Provide the [X, Y] coordinate of the cell's center where the given text is located.  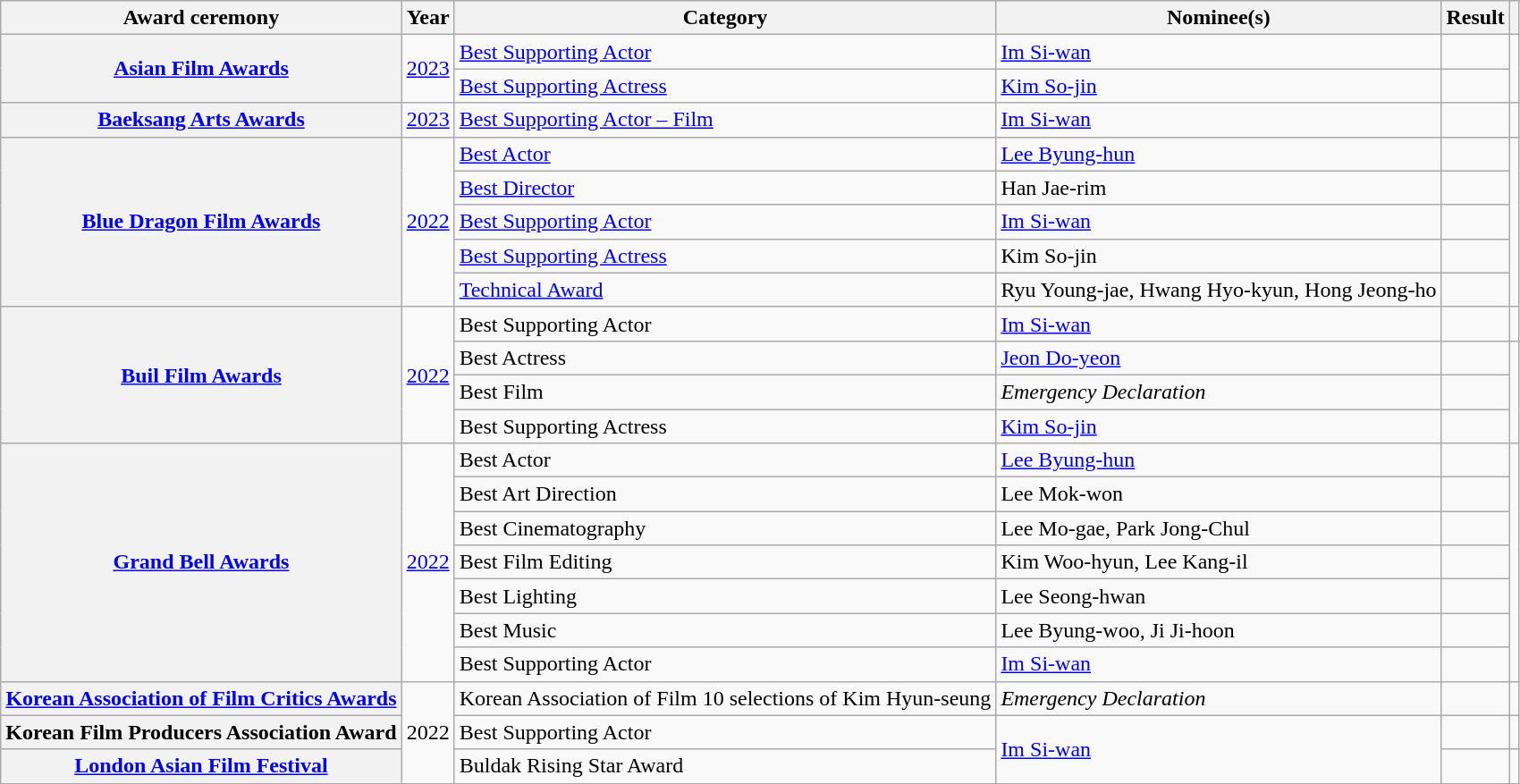
Lee Seong-hwan [1219, 596]
Baeksang Arts Awards [201, 120]
Best Film [725, 392]
Best Actress [725, 358]
Lee Byung-woo, Ji Ji-hoon [1219, 630]
Buldak Rising Star Award [725, 766]
Best Film Editing [725, 562]
Korean Association of Film 10 selections of Kim Hyun-seung [725, 698]
Best Cinematography [725, 528]
Best Director [725, 188]
London Asian Film Festival [201, 766]
Han Jae-rim [1219, 188]
Jeon Do-yeon [1219, 358]
Year [427, 18]
Asian Film Awards [201, 69]
Best Lighting [725, 596]
Best Music [725, 630]
Category [725, 18]
Buil Film Awards [201, 375]
Lee Mok-won [1219, 494]
Best Art Direction [725, 494]
Nominee(s) [1219, 18]
Korean Film Producers Association Award [201, 732]
Korean Association of Film Critics Awards [201, 698]
Best Supporting Actor – Film [725, 120]
Award ceremony [201, 18]
Grand Bell Awards [201, 562]
Result [1475, 18]
Technical Award [725, 290]
Blue Dragon Film Awards [201, 222]
Ryu Young-jae, Hwang Hyo-kyun, Hong Jeong-ho [1219, 290]
Lee Mo-gae, Park Jong-Chul [1219, 528]
Kim Woo-hyun, Lee Kang-il [1219, 562]
